Find where the given text appears and provide that cell's center as [X, Y] coordinate. 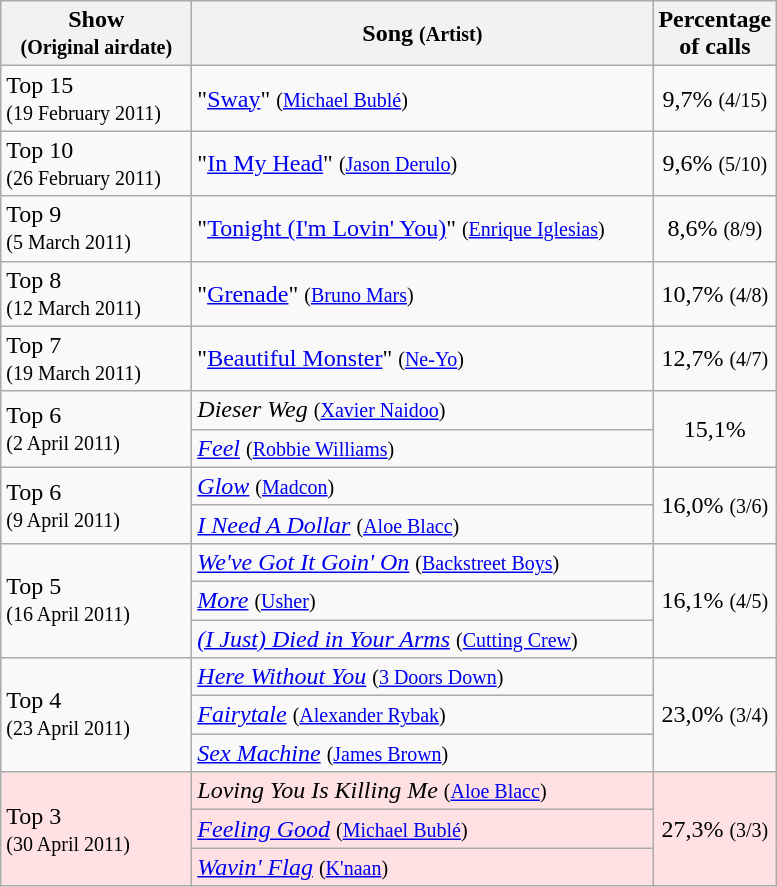
Top 15(19 February 2011) [96, 98]
Top 5(16 April 2011) [96, 600]
Top 10(26 February 2011) [96, 164]
Feeling Good (Michael Bublé) [422, 829]
10,7% (4/8) [715, 294]
Percentage of calls [715, 34]
Sex Machine (James Brown) [422, 753]
Show(Original airdate) [96, 34]
Top 9(5 March 2011) [96, 228]
Wavin' Flag (K'naan) [422, 867]
27,3% (3/3) [715, 829]
Song (Artist) [422, 34]
15,1% [715, 429]
More (Usher) [422, 600]
9,6% (5/10) [715, 164]
Glow (Madcon) [422, 486]
23,0% (3/4) [715, 715]
Here Without You (3 Doors Down) [422, 677]
Top 8(12 March 2011) [96, 294]
8,6% (8/9) [715, 228]
16,1% (4/5) [715, 600]
Feel (Robbie Williams) [422, 448]
Top 6(2 April 2011) [96, 429]
Fairytale (Alexander Rybak) [422, 715]
9,7% (4/15) [715, 98]
Top 6(9 April 2011) [96, 505]
Top 4(23 April 2011) [96, 715]
Dieser Weg (Xavier Naidoo) [422, 410]
"Sway" (Michael Bublé) [422, 98]
Top 7(19 March 2011) [96, 358]
"Tonight (I'm Lovin' You)" (Enrique Iglesias) [422, 228]
16,0% (3/6) [715, 505]
12,7% (4/7) [715, 358]
(I Just) Died in Your Arms (Cutting Crew) [422, 639]
We've Got It Goin' On (Backstreet Boys) [422, 562]
Top 3(30 April 2011) [96, 829]
"In My Head" (Jason Derulo) [422, 164]
"Grenade" (Bruno Mars) [422, 294]
"Beautiful Monster" (Ne-Yo) [422, 358]
Loving You Is Killing Me (Aloe Blacc) [422, 791]
I Need A Dollar (Aloe Blacc) [422, 524]
